Provide the [X, Y] coordinate of the cell's center where the given text is located.  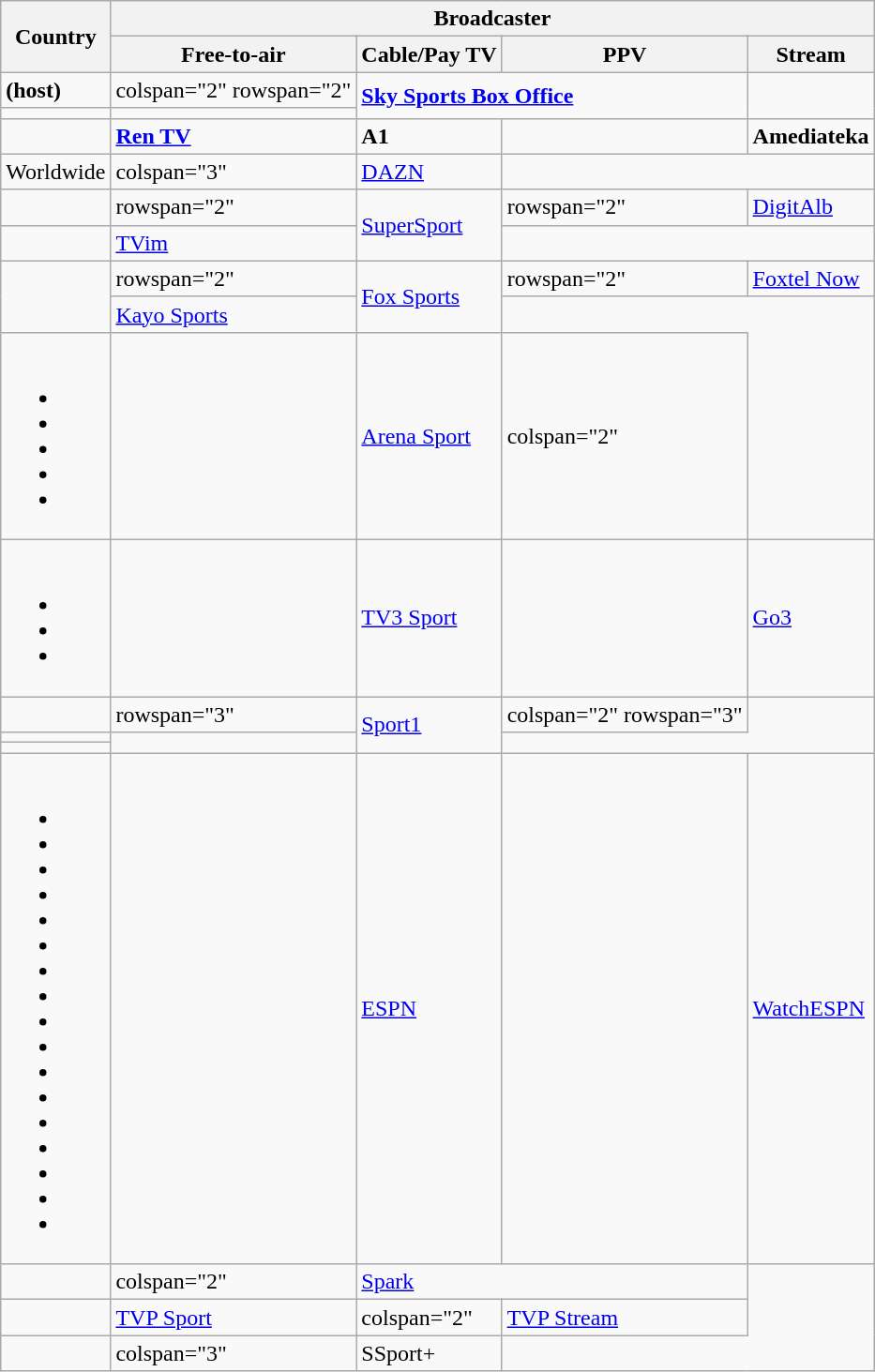
DigitAlb [810, 207]
DAZN [430, 172]
Cable/Pay TV [430, 54]
TV3 Sport [430, 617]
PPV [625, 54]
Ren TV [234, 136]
colspan="2" rowspan="2" [234, 90]
A1 [430, 136]
rowspan="3" [234, 714]
Sport1 [430, 724]
ESPN [430, 1009]
WatchESPN [810, 1009]
TVP Sport [234, 1318]
Broadcaster [492, 19]
Go3 [810, 617]
TVP Stream [625, 1318]
Arena Sport [430, 435]
(host) [56, 90]
Sky Sports Box Office [551, 96]
Spark [551, 1282]
Stream [810, 54]
TVim [234, 243]
Fox Sports [430, 296]
Country [56, 37]
Free-to-air [234, 54]
Worldwide [56, 172]
Kayo Sports [234, 314]
SuperSport [430, 225]
Amediateka [810, 136]
colspan="2" rowspan="3" [625, 714]
Foxtel Now [810, 279]
SSport+ [430, 1353]
